Locate the cell with the specified text and output its (x, y) center coordinate. 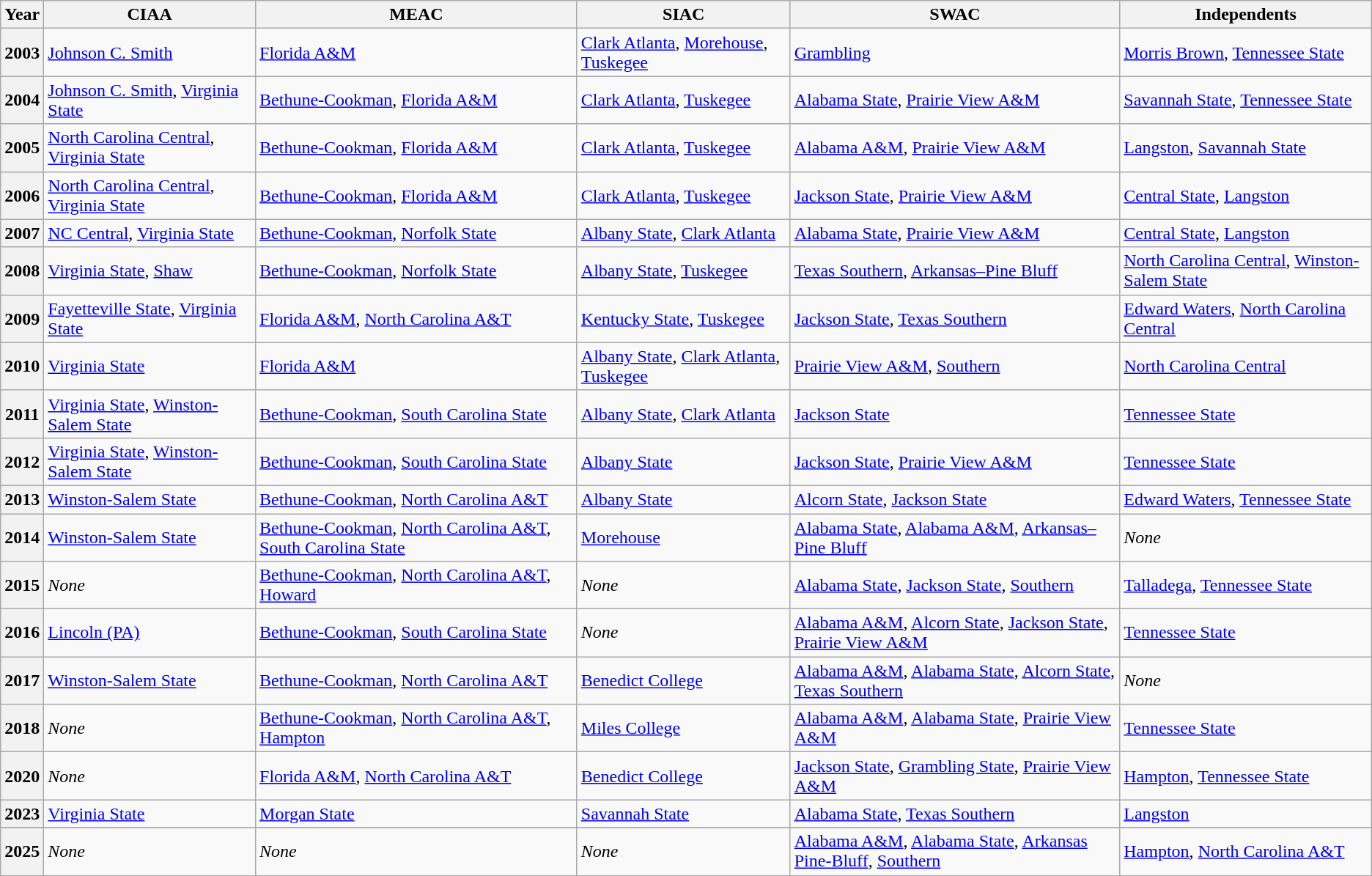
2005 (22, 148)
Langston (1246, 814)
Alabama A&M, Alcorn State, Jackson State, Prairie View A&M (955, 633)
2025 (22, 852)
Savannah State (683, 814)
Hampton, North Carolina A&T (1246, 852)
Jackson State, Texas Southern (955, 318)
Independents (1246, 15)
2013 (22, 499)
Alabama A&M, Alabama State, Arkansas Pine-Bluff, Southern (955, 852)
Bethune-Cookman, North Carolina A&T, Hampton (416, 729)
North Carolina Central (1246, 367)
Miles College (683, 729)
Langston, Savannah State (1246, 148)
Alabama A&M, Prairie View A&M (955, 148)
2016 (22, 633)
2010 (22, 367)
2004 (22, 100)
Johnson C. Smith (150, 53)
Virginia State, Shaw (150, 271)
Morehouse (683, 537)
Texas Southern, Arkansas–Pine Bluff (955, 271)
Fayetteville State, Virginia State (150, 318)
SWAC (955, 15)
Alabama A&M, Alabama State, Prairie View A&M (955, 729)
2011 (22, 413)
Edward Waters, Tennessee State (1246, 499)
Hampton, Tennessee State (1246, 776)
2007 (22, 233)
Alabama A&M, Alabama State, Alcorn State, Texas Southern (955, 680)
Alabama State, Jackson State, Southern (955, 585)
2020 (22, 776)
NC Central, Virginia State (150, 233)
Kentucky State, Tuskegee (683, 318)
Lincoln (PA) (150, 633)
2014 (22, 537)
2017 (22, 680)
Talladega, Tennessee State (1246, 585)
Alcorn State, Jackson State (955, 499)
Alabama State, Alabama A&M, Arkansas–Pine Bluff (955, 537)
CIAA (150, 15)
2003 (22, 53)
Jackson State (955, 413)
Albany State, Tuskegee (683, 271)
Grambling (955, 53)
Jackson State, Grambling State, Prairie View A&M (955, 776)
2012 (22, 462)
SIAC (683, 15)
North Carolina Central, Winston-Salem State (1246, 271)
MEAC (416, 15)
2023 (22, 814)
2015 (22, 585)
Alabama State, Texas Southern (955, 814)
Edward Waters, North Carolina Central (1246, 318)
Bethune-Cookman, North Carolina A&T, Howard (416, 585)
Morris Brown, Tennessee State (1246, 53)
Morgan State (416, 814)
Clark Atlanta, Morehouse, Tuskegee (683, 53)
Year (22, 15)
Prairie View A&M, Southern (955, 367)
Albany State, Clark Atlanta, Tuskegee (683, 367)
2009 (22, 318)
2008 (22, 271)
Savannah State, Tennessee State (1246, 100)
Johnson C. Smith, Virginia State (150, 100)
Bethune-Cookman, North Carolina A&T, South Carolina State (416, 537)
2006 (22, 195)
2018 (22, 729)
